Capture the cell that displays the provided text and extract its (x, y) central coordinate. 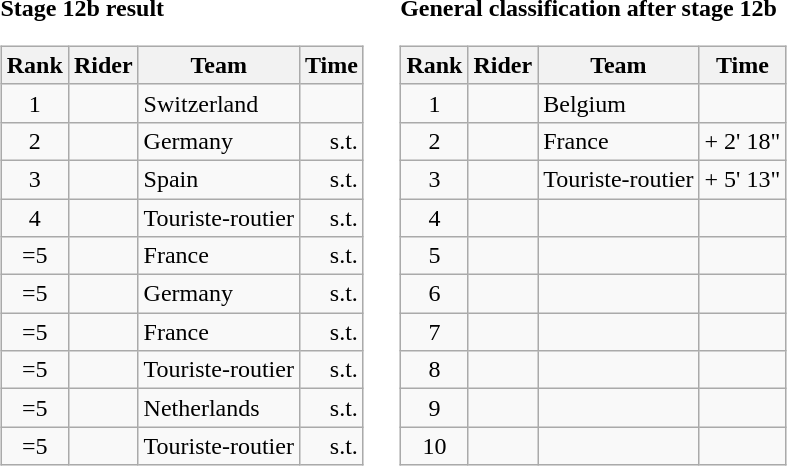
5 (434, 256)
9 (434, 408)
8 (434, 370)
10 (434, 446)
Netherlands (218, 408)
Switzerland (218, 103)
6 (434, 294)
Belgium (618, 103)
Spain (218, 179)
+ 2' 18" (742, 141)
+ 5' 13" (742, 179)
7 (434, 332)
